Pinpoint the cell where the given text exists, returning its (x, y) midpoint coordinate. 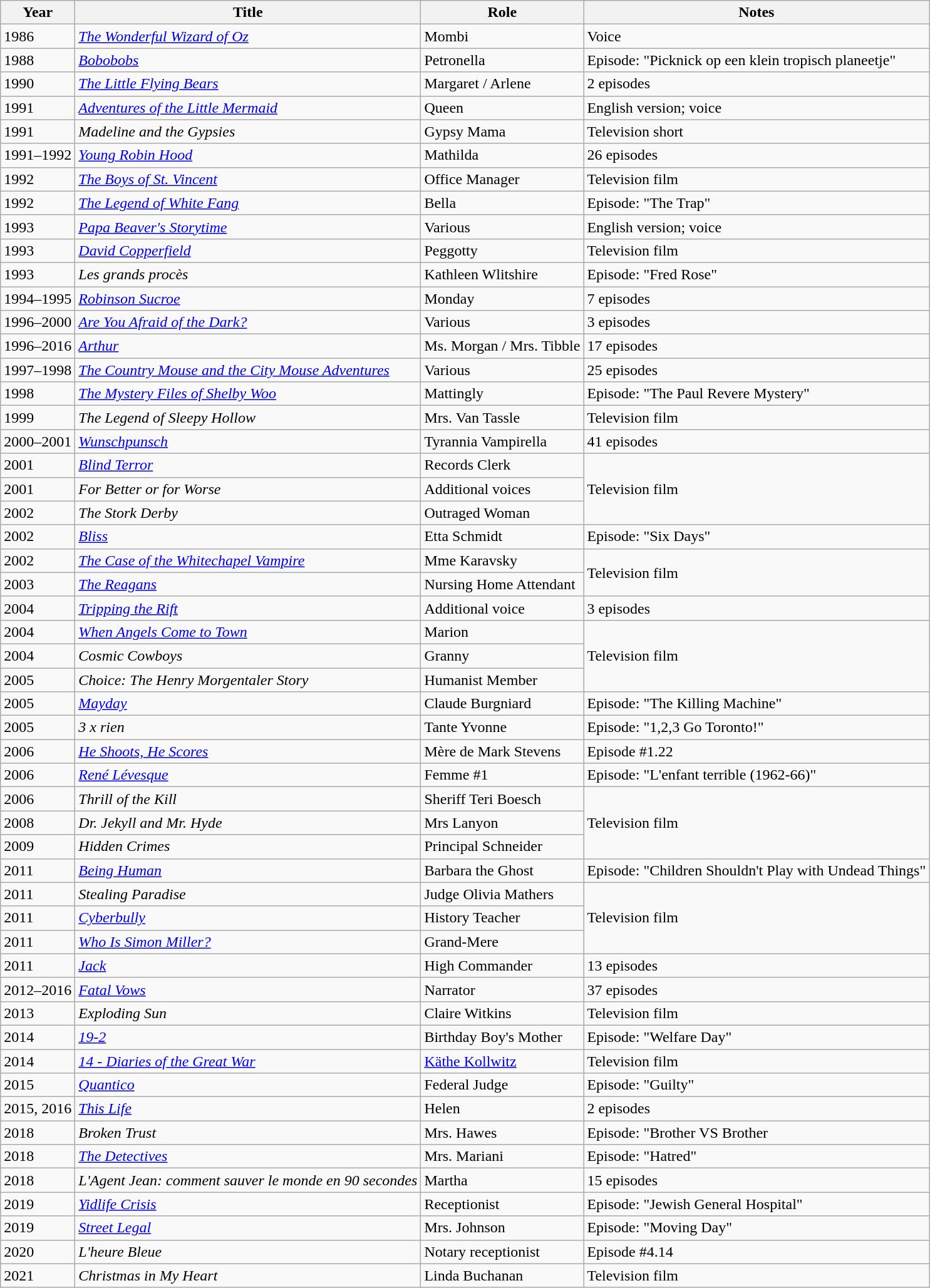
Kathleen Wlitshire (502, 274)
The Boys of St. Vincent (248, 179)
The Legend of White Fang (248, 203)
Helen (502, 1109)
Episode #4.14 (757, 1252)
Christmas in My Heart (248, 1275)
Episode: "Moving Day" (757, 1228)
Episode: "Picknick op een klein tropisch planeetje" (757, 60)
Madeline and the Gypsies (248, 131)
The Mystery Files of Shelby Woo (248, 394)
Bliss (248, 537)
Episode: "Fred Rose" (757, 274)
Fatal Vows (248, 989)
Mrs. Van Tassle (502, 418)
Mère de Mark Stevens (502, 751)
Exploding Sun (248, 1013)
Tyrannia Vampirella (502, 441)
Mrs. Hawes (502, 1133)
Mrs. Johnson (502, 1228)
2003 (38, 584)
Episode: "The Killing Machine" (757, 704)
Additional voices (502, 489)
Hidden Crimes (248, 847)
Episode: "Guilty" (757, 1085)
Barbara the Ghost (502, 870)
2000–2001 (38, 441)
1988 (38, 60)
Birthday Boy's Mother (502, 1037)
René Lévesque (248, 775)
2009 (38, 847)
Receptionist (502, 1204)
2013 (38, 1013)
Television short (757, 131)
7 episodes (757, 299)
Judge Olivia Mathers (502, 894)
Episode: "Six Days" (757, 537)
Yidlife Crisis (248, 1204)
Episode: "Hatred" (757, 1157)
Episode #1.22 (757, 751)
Marion (502, 632)
Margaret / Arlene (502, 84)
Office Manager (502, 179)
Episode: "1,2,3 Go Toronto!" (757, 728)
Etta Schmidt (502, 537)
1986 (38, 36)
The Detectives (248, 1157)
Petronella (502, 60)
Grand-Mere (502, 942)
Tante Yvonne (502, 728)
2021 (38, 1275)
Tripping the Rift (248, 608)
Mrs. Mariani (502, 1157)
History Teacher (502, 918)
Claude Burgniard (502, 704)
2015 (38, 1085)
Mombi (502, 36)
1999 (38, 418)
1996–2000 (38, 322)
15 episodes (757, 1180)
Granny (502, 656)
1994–1995 (38, 299)
Title (248, 13)
Thrill of the Kill (248, 799)
1997–1998 (38, 370)
2015, 2016 (38, 1109)
Robinson Sucroe (248, 299)
Gypsy Mama (502, 131)
Mrs Lanyon (502, 823)
Federal Judge (502, 1085)
The Wonderful Wizard of Oz (248, 36)
Episode: "The Paul Revere Mystery" (757, 394)
This Life (248, 1109)
Dr. Jekyll and Mr. Hyde (248, 823)
For Better or for Worse (248, 489)
Les grands procès (248, 274)
Episode: "Children Shouldn't Play with Undead Things" (757, 870)
2020 (38, 1252)
Episode: "The Trap" (757, 203)
Mattingly (502, 394)
The Little Flying Bears (248, 84)
Outraged Woman (502, 513)
Street Legal (248, 1228)
Cosmic Cowboys (248, 656)
Episode: "L'enfant terrible (1962-66)" (757, 775)
Who Is Simon Miller? (248, 942)
Mathilda (502, 155)
Stealing Paradise (248, 894)
1996–2016 (38, 346)
Episode: "Brother VS Brother (757, 1133)
Ms. Morgan / Mrs. Tibble (502, 346)
Sheriff Teri Boesch (502, 799)
Queen (502, 108)
High Commander (502, 966)
Papa Beaver's Storytime (248, 227)
Voice (757, 36)
Linda Buchanan (502, 1275)
Claire Witkins (502, 1013)
Are You Afraid of the Dark? (248, 322)
Bobobobs (248, 60)
1990 (38, 84)
Arthur (248, 346)
Episode: "Welfare Day" (757, 1037)
3 x rien (248, 728)
13 episodes (757, 966)
Jack (248, 966)
14 - Diaries of the Great War (248, 1061)
Year (38, 13)
17 episodes (757, 346)
Being Human (248, 870)
1998 (38, 394)
Young Robin Hood (248, 155)
37 episodes (757, 989)
Narrator (502, 989)
L'heure Bleue (248, 1252)
Records Clerk (502, 465)
Adventures of the Little Mermaid (248, 108)
Käthe Kollwitz (502, 1061)
The Reagans (248, 584)
He Shoots, He Scores (248, 751)
Notes (757, 13)
Notary receptionist (502, 1252)
Monday (502, 299)
Additional voice (502, 608)
Mayday (248, 704)
Wunschpunsch (248, 441)
Broken Trust (248, 1133)
Mme Karavsky (502, 560)
Femme #1 (502, 775)
Role (502, 13)
Blind Terror (248, 465)
Choice: The Henry Morgentaler Story (248, 679)
19-2 (248, 1037)
The Legend of Sleepy Hollow (248, 418)
41 episodes (757, 441)
L'Agent Jean: comment sauver le monde en 90 secondes (248, 1180)
Martha (502, 1180)
The Stork Derby (248, 513)
25 episodes (757, 370)
David Copperfield (248, 250)
Cyberbully (248, 918)
Nursing Home Attendant (502, 584)
1991–1992 (38, 155)
The Country Mouse and the City Mouse Adventures (248, 370)
2008 (38, 823)
When Angels Come to Town (248, 632)
2012–2016 (38, 989)
The Case of the Whitechapel Vampire (248, 560)
Quantico (248, 1085)
Episode: "Jewish General Hospital" (757, 1204)
Humanist Member (502, 679)
Peggotty (502, 250)
Bella (502, 203)
Principal Schneider (502, 847)
26 episodes (757, 155)
